From the cell containing the given text, extract its center point as (X, Y) coordinate. 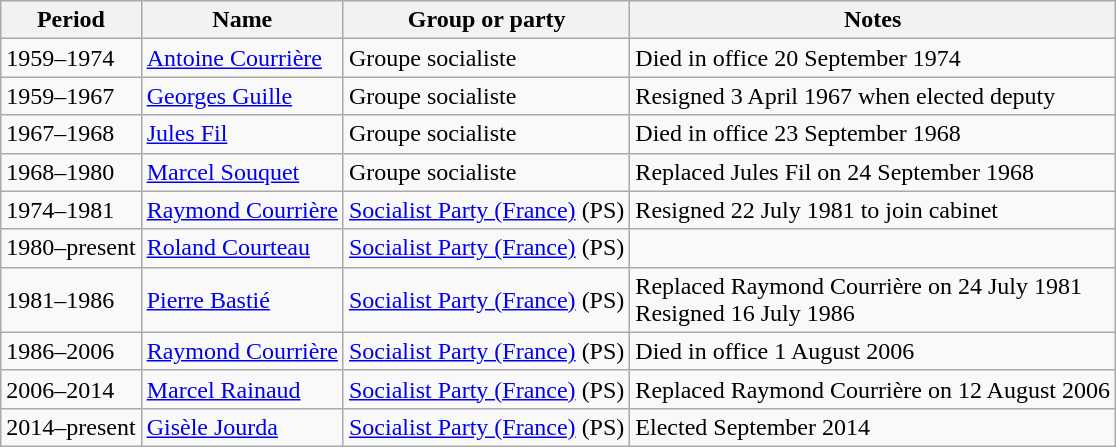
Georges Guille (242, 96)
Notes (873, 20)
Replaced Raymond Courrière on 24 July 1981Resigned 16 July 1986 (873, 300)
Died in office 1 August 2006 (873, 351)
1959–1967 (71, 96)
1959–1974 (71, 58)
1974–1981 (71, 210)
2014–present (71, 427)
Replaced Raymond Courrière on 12 August 2006 (873, 389)
Period (71, 20)
Died in office 20 September 1974 (873, 58)
Marcel Rainaud (242, 389)
1967–1968 (71, 134)
Group or party (486, 20)
Marcel Souquet (242, 172)
2006–2014 (71, 389)
Died in office 23 September 1968 (873, 134)
1986–2006 (71, 351)
Replaced Jules Fil on 24 September 1968 (873, 172)
Resigned 3 April 1967 when elected deputy (873, 96)
Antoine Courrière (242, 58)
1980–present (71, 248)
Name (242, 20)
Jules Fil (242, 134)
Roland Courteau (242, 248)
Pierre Bastié (242, 300)
Elected September 2014 (873, 427)
1968–1980 (71, 172)
Gisèle Jourda (242, 427)
1981–1986 (71, 300)
Resigned 22 July 1981 to join cabinet (873, 210)
